For the text-containing cell, return its midpoint in (x, y) coordinate format. 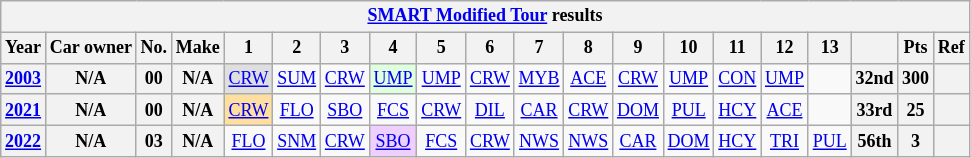
12 (785, 48)
Ref (951, 48)
MYB (539, 78)
2021 (24, 110)
25 (916, 110)
5 (442, 48)
8 (588, 48)
CON (738, 78)
13 (830, 48)
2 (297, 48)
10 (688, 48)
No. (154, 48)
11 (738, 48)
2003 (24, 78)
SUM (297, 78)
TRI (785, 140)
6 (490, 48)
32nd (874, 78)
SNM (297, 140)
1 (248, 48)
33rd (874, 110)
SMART Modified Tour results (485, 16)
4 (393, 48)
300 (916, 78)
Make (198, 48)
Pts (916, 48)
7 (539, 48)
9 (638, 48)
DIL (490, 110)
03 (154, 140)
Year (24, 48)
2022 (24, 140)
Car owner (90, 48)
56th (874, 140)
